Detect which cell encompasses the target text, then output its [x, y] center coordinate. 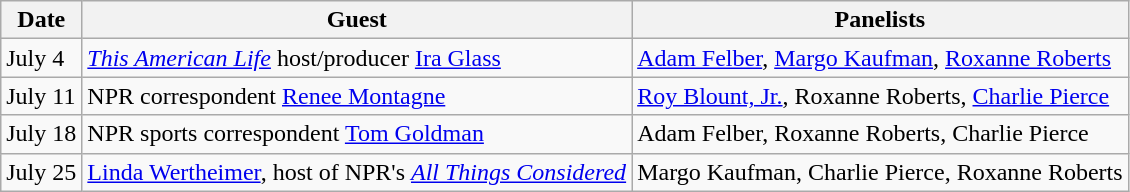
Adam Felber, Margo Kaufman, Roxanne Roberts [880, 58]
July 25 [42, 172]
July 4 [42, 58]
Linda Wertheimer, host of NPR's All Things Considered [357, 172]
Panelists [880, 20]
NPR sports correspondent Tom Goldman [357, 134]
This American Life host/producer Ira Glass [357, 58]
NPR correspondent Renee Montagne [357, 96]
July 11 [42, 96]
Guest [357, 20]
Margo Kaufman, Charlie Pierce, Roxanne Roberts [880, 172]
Roy Blount, Jr., Roxanne Roberts, Charlie Pierce [880, 96]
July 18 [42, 134]
Date [42, 20]
Adam Felber, Roxanne Roberts, Charlie Pierce [880, 134]
